Extract the [X, Y] coordinate from the center of the cell holding the provided text.  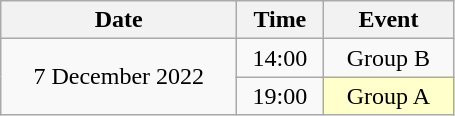
Date [119, 20]
Event [388, 20]
Group A [388, 96]
Time [280, 20]
14:00 [280, 58]
Group B [388, 58]
7 December 2022 [119, 77]
19:00 [280, 96]
